Provide the [x, y] coordinate of the cell's center where the given text is located.  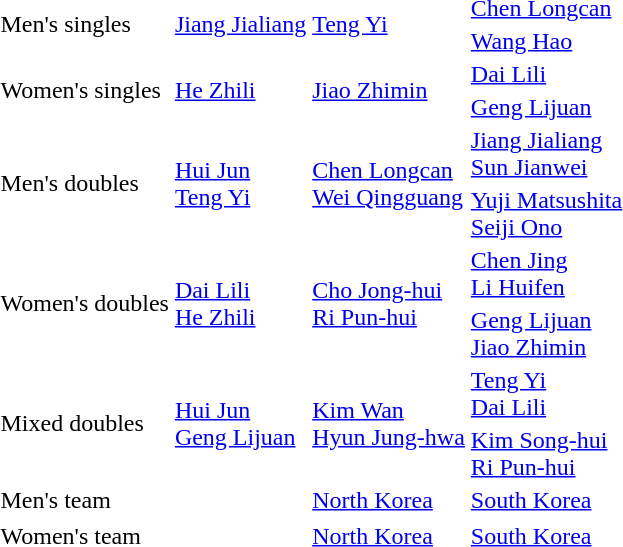
Cho Jong-hui Ri Pun-hui [389, 304]
Geng Lijuan Jiao Zhimin [546, 334]
Yuji Matsushita Seiji Ono [546, 214]
Kim Wan Hyun Jung-hwa [389, 424]
Geng Lijuan [546, 107]
Chen Jing Li Huifen [546, 274]
He Zhili [240, 90]
Jiao Zhimin [389, 90]
Wang Hao [546, 41]
South Korea [546, 500]
Chen Longcan Wei Qingguang [389, 184]
Hui Jun Teng Yi [240, 184]
Teng Yi Dai Lili [546, 394]
Dai Lili [546, 74]
Jiang Jialiang Sun Jianwei [546, 154]
Hui Jun Geng Lijuan [240, 424]
North Korea [389, 500]
Kim Song-hui Ri Pun-hui [546, 454]
Dai Lili He Zhili [240, 304]
